Capture the cell that displays the provided text and extract its [X, Y] central coordinate. 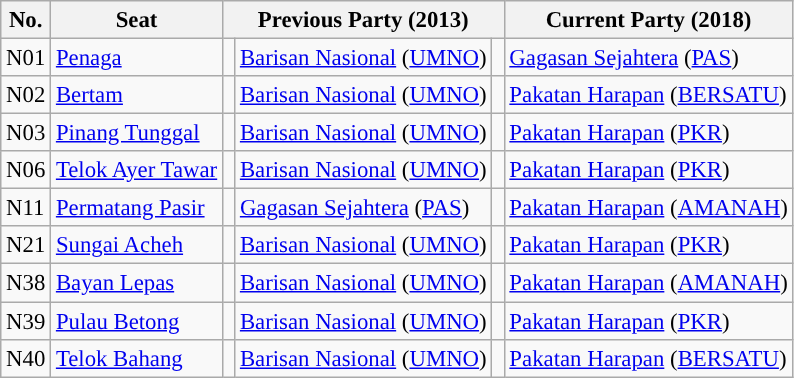
Seat [137, 20]
N06 [26, 170]
N39 [26, 321]
N01 [26, 58]
Permatang Pasir [137, 208]
Sungai Acheh [137, 245]
N03 [26, 133]
N21 [26, 245]
Pinang Tunggal [137, 133]
Pulau Betong [137, 321]
N11 [26, 208]
Penaga [137, 58]
No. [26, 20]
Previous Party (2013) [363, 20]
N40 [26, 358]
N38 [26, 283]
Bertam [137, 95]
Telok Ayer Tawar [137, 170]
Telok Bahang [137, 358]
Current Party (2018) [648, 20]
Bayan Lepas [137, 283]
N02 [26, 95]
